Pinpoint the cell where the given text exists, returning its [x, y] midpoint coordinate. 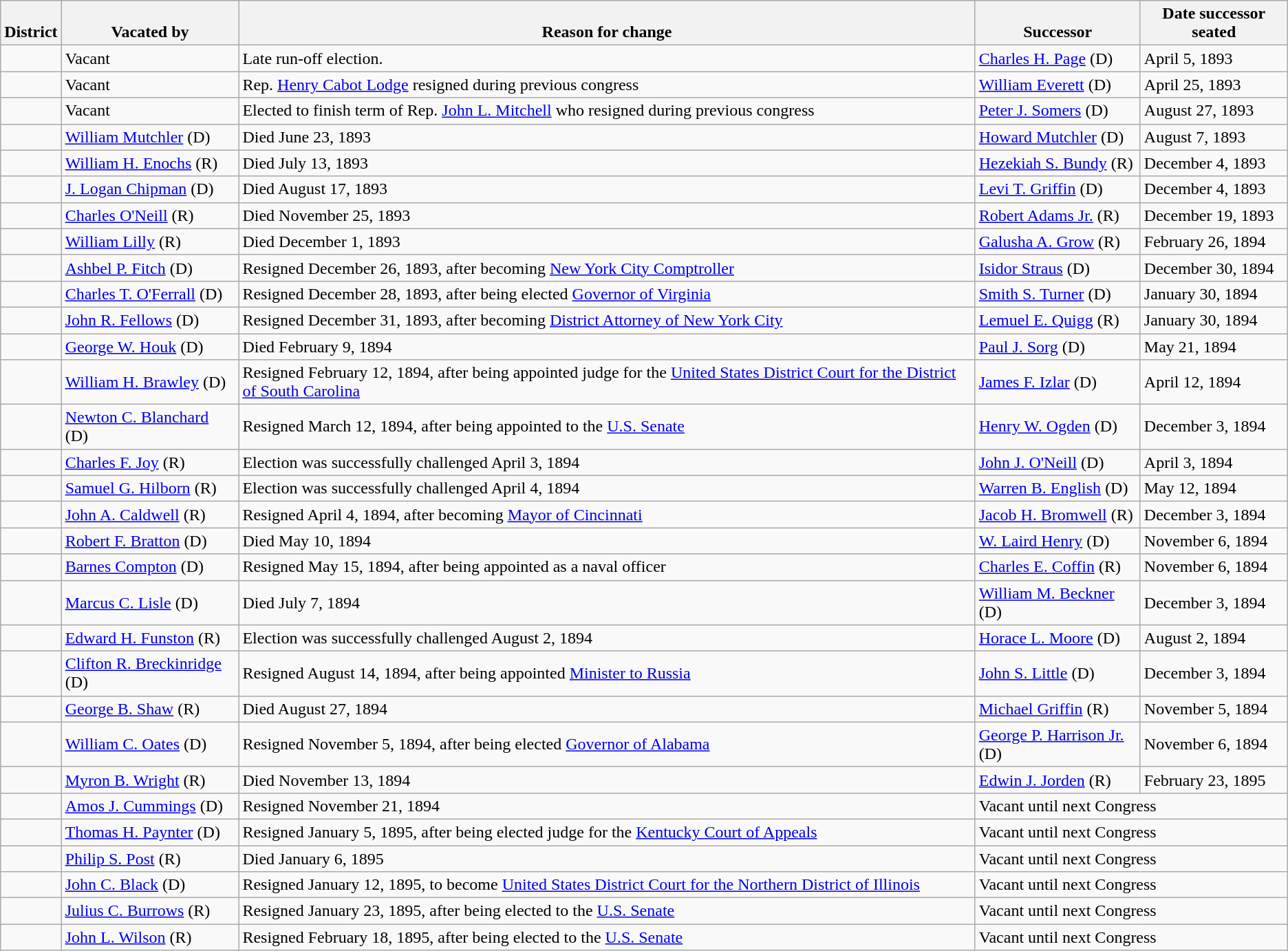
Philip S. Post (R) [150, 858]
W. Laird Henry (D) [1058, 541]
Horace L. Moore (D) [1058, 638]
Resigned January 5, 1895, after being elected judge for the Kentucky Court of Appeals [607, 832]
Resigned February 18, 1895, after being elected to the U.S. Senate [607, 937]
Died August 27, 1894 [607, 709]
Robert F. Bratton (D) [150, 541]
Marcus C. Lisle (D) [150, 603]
William Mutchler (D) [150, 137]
Resigned November 21, 1894 [607, 806]
Levi T. Griffin (D) [1058, 189]
Jacob H. Bromwell (R) [1058, 515]
Resigned December 28, 1893, after being elected Governor of Virginia [607, 294]
November 5, 1894 [1214, 709]
Died August 17, 1893 [607, 189]
Peter J. Somers (D) [1058, 111]
April 5, 1893 [1214, 58]
Resigned January 12, 1895, to become United States District Court for the Northern District of Illinois [607, 885]
Barnes Compton (D) [150, 567]
Election was successfully challenged April 4, 1894 [607, 489]
Myron B. Wright (R) [150, 780]
Late run-off election. [607, 58]
December 30, 1894 [1214, 268]
Reason for change [607, 23]
Amos J. Cummings (D) [150, 806]
John A. Caldwell (R) [150, 515]
Resigned August 14, 1894, after being appointed Minister to Russia [607, 673]
John C. Black (D) [150, 885]
Paul J. Sorg (D) [1058, 346]
John R. Fellows (D) [150, 320]
Galusha A. Grow (R) [1058, 242]
Edwin J. Jorden (R) [1058, 780]
December 19, 1893 [1214, 215]
District [31, 23]
Died December 1, 1893 [607, 242]
Died November 25, 1893 [607, 215]
August 7, 1893 [1214, 137]
April 3, 1894 [1214, 462]
April 12, 1894 [1214, 383]
April 25, 1893 [1214, 85]
Died July 13, 1893 [607, 163]
John J. O'Neill (D) [1058, 462]
Henry W. Ogden (D) [1058, 427]
William H. Enochs (R) [150, 163]
Lemuel E. Quigg (R) [1058, 320]
Died November 13, 1894 [607, 780]
James F. Izlar (D) [1058, 383]
Edward H. Funston (R) [150, 638]
Resigned December 31, 1893, after becoming District Attorney of New York City [607, 320]
Died July 7, 1894 [607, 603]
William Lilly (R) [150, 242]
George P. Harrison Jr. (D) [1058, 745]
William H. Brawley (D) [150, 383]
February 26, 1894 [1214, 242]
Resigned January 23, 1895, after being elected to the U.S. Senate [607, 911]
August 27, 1893 [1214, 111]
Resigned April 4, 1894, after becoming Mayor of Cincinnati [607, 515]
Newton C. Blanchard (D) [150, 427]
Charles T. O'Ferrall (D) [150, 294]
Clifton R. Breckinridge (D) [150, 673]
Charles F. Joy (R) [150, 462]
Resigned March 12, 1894, after being appointed to the U.S. Senate [607, 427]
John S. Little (D) [1058, 673]
February 23, 1895 [1214, 780]
George W. Houk (D) [150, 346]
Died February 9, 1894 [607, 346]
Smith S. Turner (D) [1058, 294]
Resigned February 12, 1894, after being appointed judge for the United States District Court for the District of South Carolina [607, 383]
Ashbel P. Fitch (D) [150, 268]
Hezekiah S. Bundy (R) [1058, 163]
John L. Wilson (R) [150, 937]
Resigned December 26, 1893, after becoming New York City Comptroller [607, 268]
Charles E. Coffin (R) [1058, 567]
William C. Oates (D) [150, 745]
Resigned May 15, 1894, after being appointed as a naval officer [607, 567]
Warren B. English (D) [1058, 489]
Michael Griffin (R) [1058, 709]
Election was successfully challenged April 3, 1894 [607, 462]
Charles H. Page (D) [1058, 58]
August 2, 1894 [1214, 638]
William Everett (D) [1058, 85]
Date successor seated [1214, 23]
Died January 6, 1895 [607, 858]
Election was successfully challenged August 2, 1894 [607, 638]
Howard Mutchler (D) [1058, 137]
George B. Shaw (R) [150, 709]
Successor [1058, 23]
Robert Adams Jr. (R) [1058, 215]
Charles O'Neill (R) [150, 215]
Resigned November 5, 1894, after being elected Governor of Alabama [607, 745]
Julius C. Burrows (R) [150, 911]
Died June 23, 1893 [607, 137]
J. Logan Chipman (D) [150, 189]
May 12, 1894 [1214, 489]
May 21, 1894 [1214, 346]
Elected to finish term of Rep. John L. Mitchell who resigned during previous congress [607, 111]
Died May 10, 1894 [607, 541]
Isidor Straus (D) [1058, 268]
Samuel G. Hilborn (R) [150, 489]
Thomas H. Paynter (D) [150, 832]
William M. Beckner (D) [1058, 603]
Vacated by [150, 23]
Rep. Henry Cabot Lodge resigned during previous congress [607, 85]
